Return the [x, y] coordinate for the center point of the cell that contains the specified text.  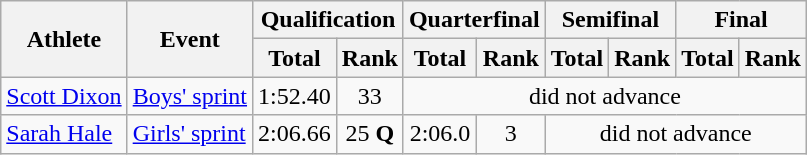
2:06.66 [295, 134]
1:52.40 [295, 96]
Event [190, 39]
Girls' sprint [190, 134]
Final [742, 20]
Boys' sprint [190, 96]
3 [511, 134]
2:06.0 [440, 134]
25 Q [370, 134]
Sarah Hale [64, 134]
Athlete [64, 39]
33 [370, 96]
Semifinal [610, 20]
Quarterfinal [474, 20]
Qualification [328, 20]
Scott Dixon [64, 96]
